From the cell containing the given text, extract its center point as (X, Y) coordinate. 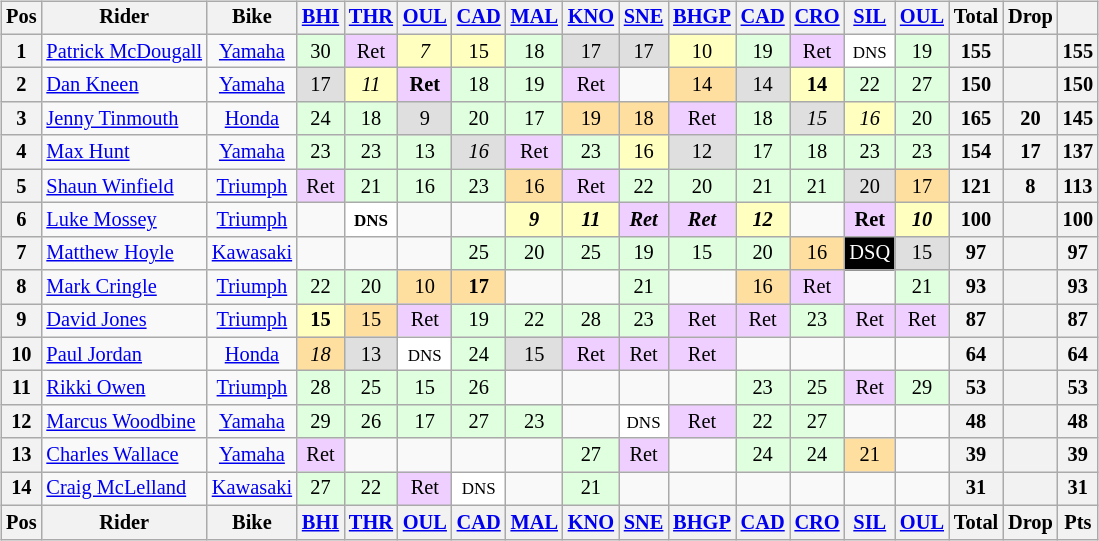
Dan Kneen (124, 85)
145 (1078, 119)
113 (1078, 186)
4 (21, 152)
5 (21, 186)
Luke Mossey (124, 220)
1 (21, 51)
Rikki Owen (124, 388)
Matthew Hoyle (124, 253)
Patrick McDougall (124, 51)
121 (976, 186)
30 (320, 51)
Jenny Tinmouth (124, 119)
137 (1078, 152)
6 (21, 220)
Charles Wallace (124, 455)
Max Hunt (124, 152)
Paul Jordan (124, 354)
Mark Cringle (124, 287)
154 (976, 152)
2 (21, 85)
Pts (1078, 522)
165 (976, 119)
Marcus Woodbine (124, 422)
DSQ (870, 253)
David Jones (124, 321)
Shaun Winfield (124, 186)
Craig McLelland (124, 489)
3 (21, 119)
